Search for the cell housing the specified text and yield its (x, y) center coordinate. 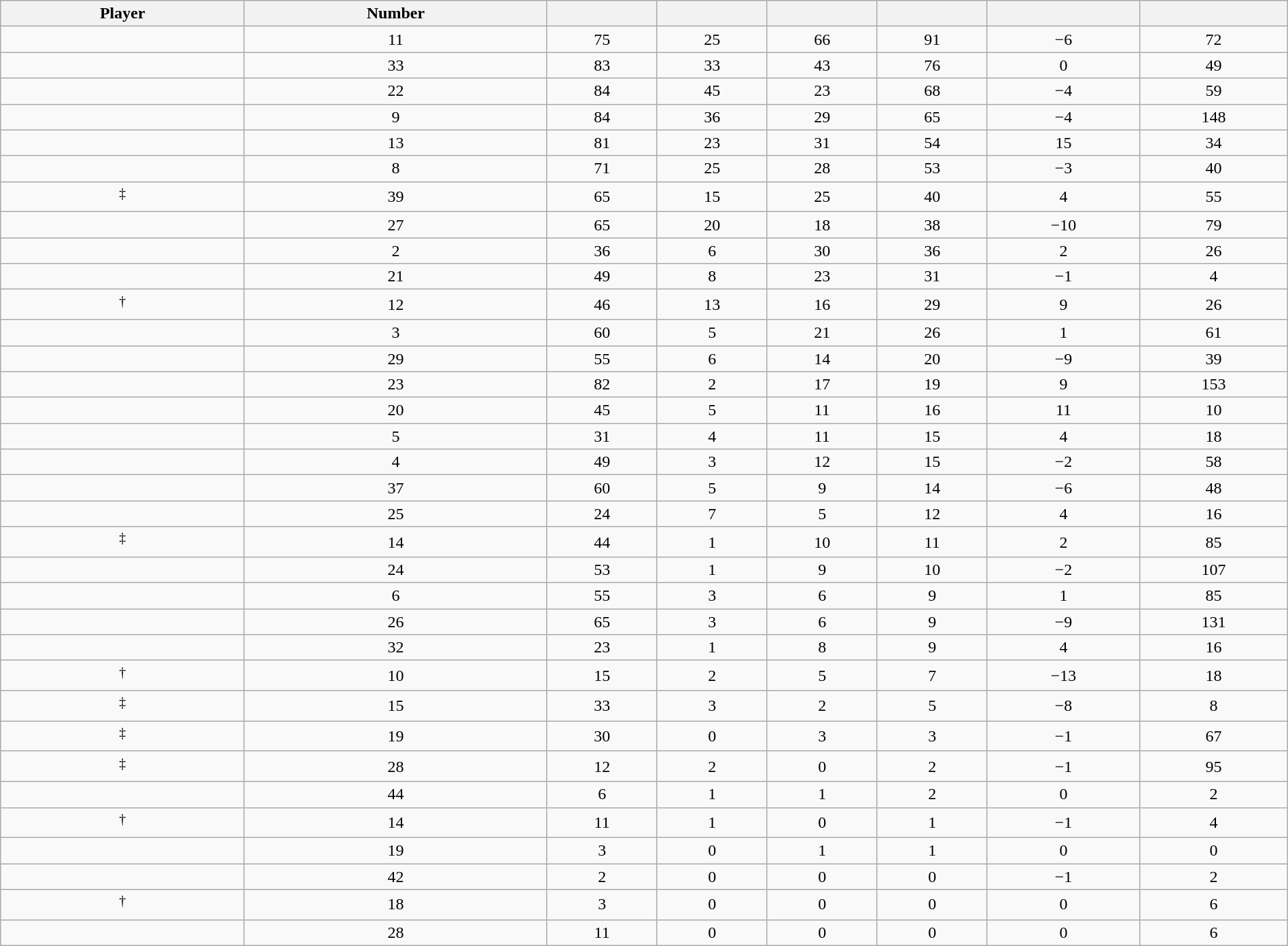
91 (932, 39)
66 (822, 39)
Number (395, 14)
38 (932, 225)
−3 (1064, 169)
22 (395, 91)
75 (602, 39)
61 (1214, 332)
48 (1214, 488)
17 (822, 385)
148 (1214, 117)
71 (602, 169)
43 (822, 65)
42 (395, 877)
54 (932, 143)
82 (602, 385)
131 (1214, 622)
27 (395, 225)
58 (1214, 462)
95 (1214, 767)
72 (1214, 39)
−10 (1064, 225)
46 (602, 304)
−13 (1064, 676)
32 (395, 648)
Player (122, 14)
107 (1214, 570)
153 (1214, 385)
59 (1214, 91)
67 (1214, 737)
79 (1214, 225)
37 (395, 488)
68 (932, 91)
81 (602, 143)
34 (1214, 143)
83 (602, 65)
−8 (1064, 705)
76 (932, 65)
